Identify which cell holds the provided text, then report its (x, y) central coordinate. 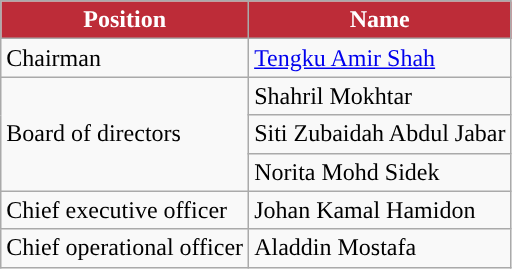
Siti Zubaidah Abdul Jabar (380, 134)
Chairman (125, 58)
Position (125, 20)
Board of directors (125, 134)
Name (380, 20)
Chief operational officer (125, 248)
Shahril Mokhtar (380, 96)
Johan Kamal Hamidon (380, 210)
Tengku Amir Shah (380, 58)
Aladdin Mostafa (380, 248)
Chief executive officer (125, 210)
Norita Mohd Sidek (380, 172)
